For the text-containing cell, return its midpoint in [X, Y] coordinate format. 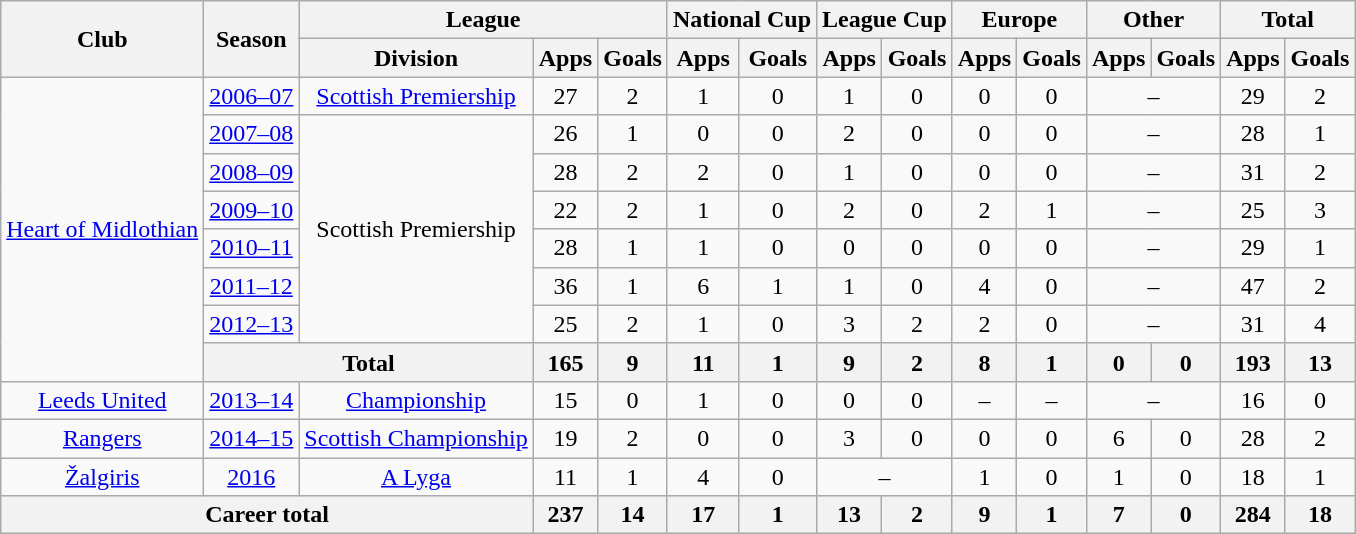
2007–08 [252, 134]
Žalgiris [102, 477]
284 [1253, 515]
15 [565, 400]
Europe [1019, 20]
2010–11 [252, 248]
7 [1118, 515]
A Lyga [416, 477]
47 [1253, 286]
2009–10 [252, 210]
2012–13 [252, 324]
165 [565, 362]
16 [1253, 400]
Club [102, 39]
Other [1153, 20]
Career total [267, 515]
2008–09 [252, 172]
Rangers [102, 438]
2013–14 [252, 400]
Scottish Championship [416, 438]
8 [984, 362]
Heart of Midlothian [102, 229]
National Cup [742, 20]
26 [565, 134]
14 [633, 515]
2006–07 [252, 96]
19 [565, 438]
22 [565, 210]
Season [252, 39]
193 [1253, 362]
36 [565, 286]
Division [416, 58]
Championship [416, 400]
Leeds United [102, 400]
2011–12 [252, 286]
2014–15 [252, 438]
2016 [252, 477]
237 [565, 515]
League Cup [885, 20]
League [484, 20]
27 [565, 96]
17 [703, 515]
